Return the (x, y) coordinate for the center point of the cell that contains the specified text.  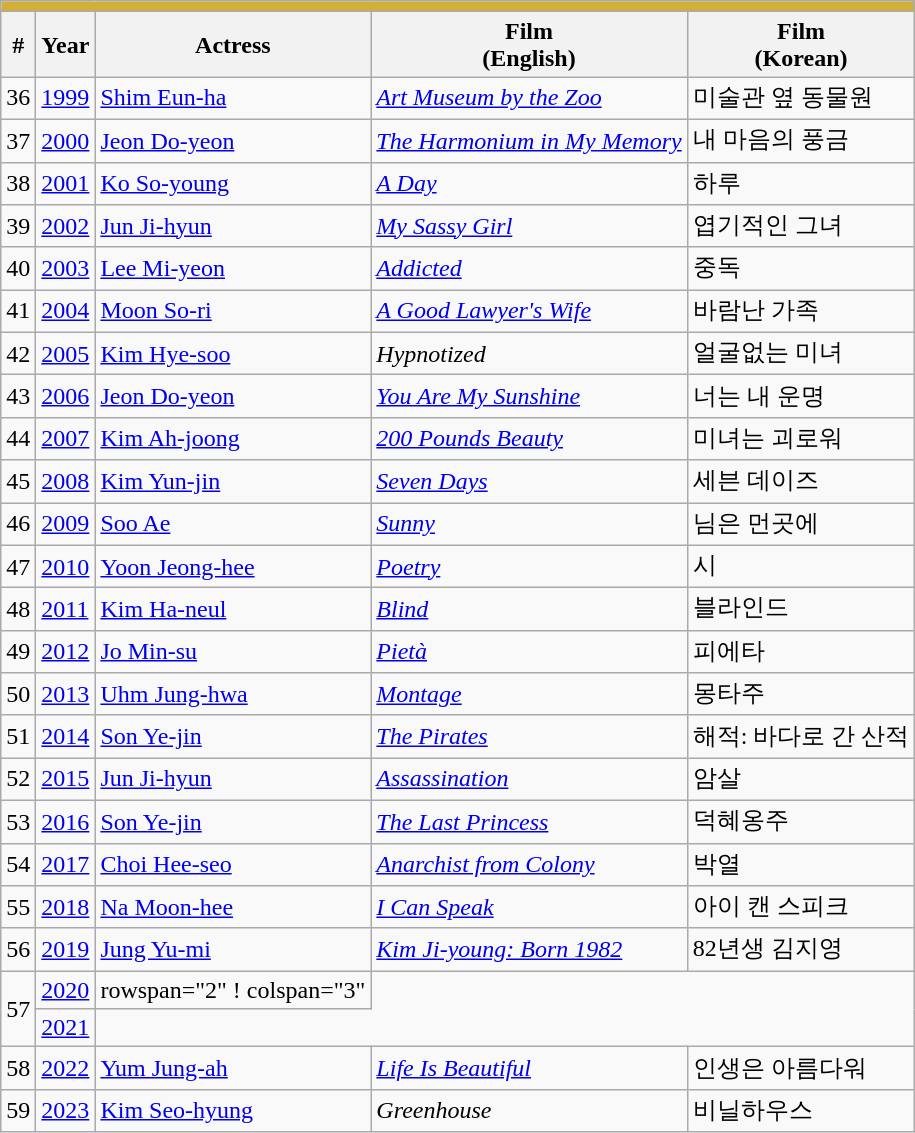
세븐 데이즈 (801, 482)
2003 (66, 268)
Seven Days (529, 482)
Film(Korean) (801, 44)
1999 (66, 98)
블라인드 (801, 610)
Shim Eun-ha (233, 98)
미녀는 괴로워 (801, 438)
Anarchist from Colony (529, 864)
# (18, 44)
Year (66, 44)
너는 내 운명 (801, 396)
Kim Ah-joong (233, 438)
2007 (66, 438)
Soo Ae (233, 524)
Montage (529, 694)
아이 캔 스피크 (801, 908)
Pietà (529, 652)
2008 (66, 482)
36 (18, 98)
2023 (66, 1110)
시 (801, 566)
46 (18, 524)
덕혜옹주 (801, 822)
52 (18, 780)
Ko So-young (233, 184)
Kim Ha-neul (233, 610)
2011 (66, 610)
I Can Speak (529, 908)
45 (18, 482)
Film(English) (529, 44)
59 (18, 1110)
2013 (66, 694)
Hypnotized (529, 354)
2004 (66, 312)
2022 (66, 1068)
Sunny (529, 524)
rowspan="2" ! colspan="3" (233, 990)
2000 (66, 140)
49 (18, 652)
2015 (66, 780)
2016 (66, 822)
2005 (66, 354)
중독 (801, 268)
Moon So-ri (233, 312)
Yum Jung-ah (233, 1068)
2006 (66, 396)
56 (18, 950)
A Good Lawyer's Wife (529, 312)
Poetry (529, 566)
58 (18, 1068)
2001 (66, 184)
48 (18, 610)
The Pirates (529, 736)
엽기적인 그녀 (801, 226)
41 (18, 312)
미술관 옆 동물원 (801, 98)
My Sassy Girl (529, 226)
You Are My Sunshine (529, 396)
Kim Hye-soo (233, 354)
박열 (801, 864)
님은 먼곳에 (801, 524)
하루 (801, 184)
47 (18, 566)
Assassination (529, 780)
암살 (801, 780)
2020 (66, 990)
2009 (66, 524)
38 (18, 184)
2018 (66, 908)
Yoon Jeong-hee (233, 566)
Uhm Jung-hwa (233, 694)
42 (18, 354)
Na Moon-hee (233, 908)
Jung Yu-mi (233, 950)
51 (18, 736)
비닐하우스 (801, 1110)
54 (18, 864)
내 마음의 풍금 (801, 140)
82년생 김지영 (801, 950)
Jo Min-su (233, 652)
37 (18, 140)
Choi Hee-seo (233, 864)
Actress (233, 44)
2019 (66, 950)
Kim Seo-hyung (233, 1110)
Life Is Beautiful (529, 1068)
40 (18, 268)
인생은 아름다워 (801, 1068)
Art Museum by the Zoo (529, 98)
A Day (529, 184)
2014 (66, 736)
39 (18, 226)
200 Pounds Beauty (529, 438)
2010 (66, 566)
Greenhouse (529, 1110)
2021 (66, 1028)
55 (18, 908)
해적: 바다로 간 산적 (801, 736)
57 (18, 1009)
53 (18, 822)
The Last Princess (529, 822)
2012 (66, 652)
44 (18, 438)
50 (18, 694)
43 (18, 396)
2002 (66, 226)
바람난 가족 (801, 312)
피에타 (801, 652)
Lee Mi-yeon (233, 268)
2017 (66, 864)
Kim Yun-jin (233, 482)
The Harmonium in My Memory (529, 140)
몽타주 (801, 694)
Kim Ji-young: Born 1982 (529, 950)
Blind (529, 610)
Addicted (529, 268)
얼굴없는 미녀 (801, 354)
